Find where the given text appears and provide that cell's center as (X, Y) coordinate. 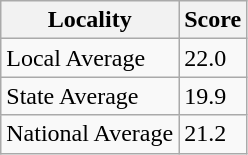
21.2 (213, 134)
Local Average (90, 58)
Score (213, 20)
22.0 (213, 58)
National Average (90, 134)
Locality (90, 20)
19.9 (213, 96)
State Average (90, 96)
